Search for the cell housing the specified text and yield its [x, y] center coordinate. 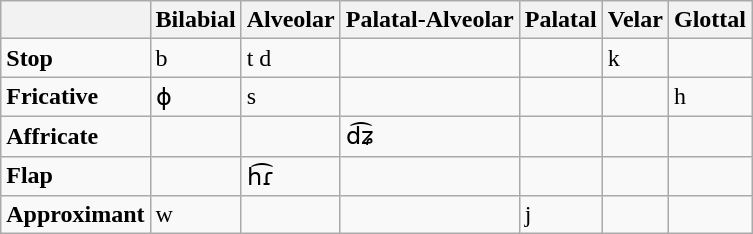
Approximant [76, 215]
Fricative [76, 97]
ɸ [196, 97]
s [290, 97]
h͡ɾ [290, 176]
Velar [635, 20]
Bilabial [196, 20]
j [560, 215]
w [196, 215]
Glottal [710, 20]
d͡ʑ [430, 136]
Flap [76, 176]
Palatal [560, 20]
Alveolar [290, 20]
t d [290, 58]
Affricate [76, 136]
k [635, 58]
b [196, 58]
h [710, 97]
Stop [76, 58]
Palatal-Alveolar [430, 20]
